Return the (x, y) coordinate for the center point of the cell that contains the specified text.  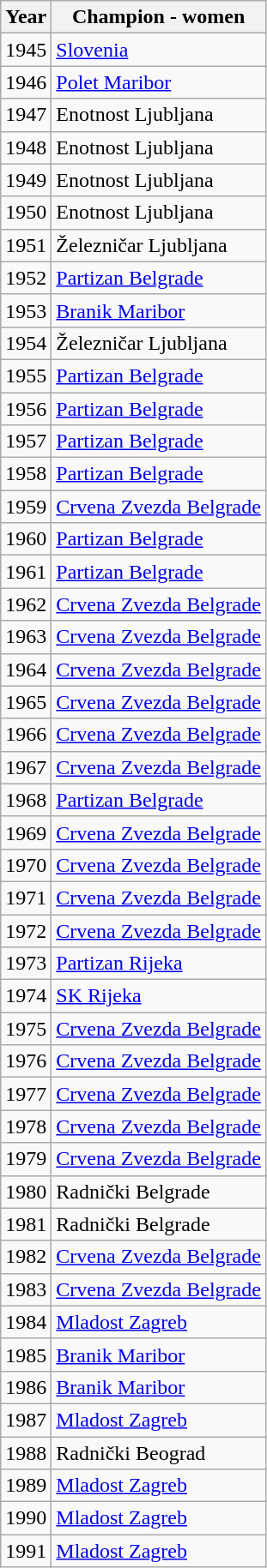
1951 (26, 245)
1988 (26, 1453)
1967 (26, 767)
1958 (26, 474)
1953 (26, 310)
1971 (26, 898)
1947 (26, 115)
1959 (26, 507)
1952 (26, 278)
1979 (26, 1159)
1977 (26, 1094)
1970 (26, 865)
1957 (26, 442)
1965 (26, 702)
1980 (26, 1192)
1983 (26, 1289)
1976 (26, 1061)
Radnički Beograd (159, 1453)
1989 (26, 1486)
1963 (26, 637)
1973 (26, 964)
SK Rijeka (159, 996)
1991 (26, 1551)
1945 (26, 50)
1964 (26, 670)
1974 (26, 996)
Champion - women (159, 17)
1987 (26, 1420)
1982 (26, 1257)
1948 (26, 147)
1961 (26, 572)
1962 (26, 604)
1984 (26, 1322)
1968 (26, 800)
1960 (26, 539)
1969 (26, 832)
Partizan Rijeka (159, 964)
1985 (26, 1355)
1972 (26, 930)
1956 (26, 409)
1981 (26, 1224)
Polet Maribor (159, 82)
1986 (26, 1387)
1990 (26, 1518)
Slovenia (159, 50)
1949 (26, 180)
1954 (26, 343)
Year (26, 17)
1946 (26, 82)
1975 (26, 1029)
1955 (26, 375)
1950 (26, 213)
1966 (26, 735)
1978 (26, 1126)
